For the text-containing cell, return its midpoint in (X, Y) coordinate format. 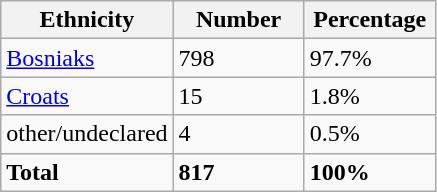
Croats (87, 96)
Bosniaks (87, 58)
100% (370, 172)
798 (238, 58)
1.8% (370, 96)
15 (238, 96)
Number (238, 20)
Ethnicity (87, 20)
97.7% (370, 58)
817 (238, 172)
Total (87, 172)
other/undeclared (87, 134)
0.5% (370, 134)
Percentage (370, 20)
4 (238, 134)
